Provide the [x, y] coordinate of the cell's center where the given text is located.  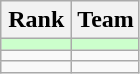
Team [106, 20]
Rank [36, 20]
